Return [X, Y] of the center of cell containing provided text 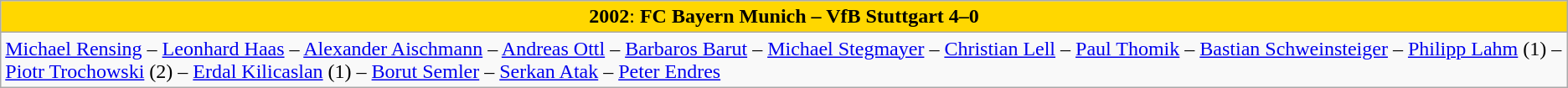
2002: FC Bayern Munich – VfB Stuttgart 4–0 [784, 17]
